Find where the given text appears and provide that cell's center as (x, y) coordinate. 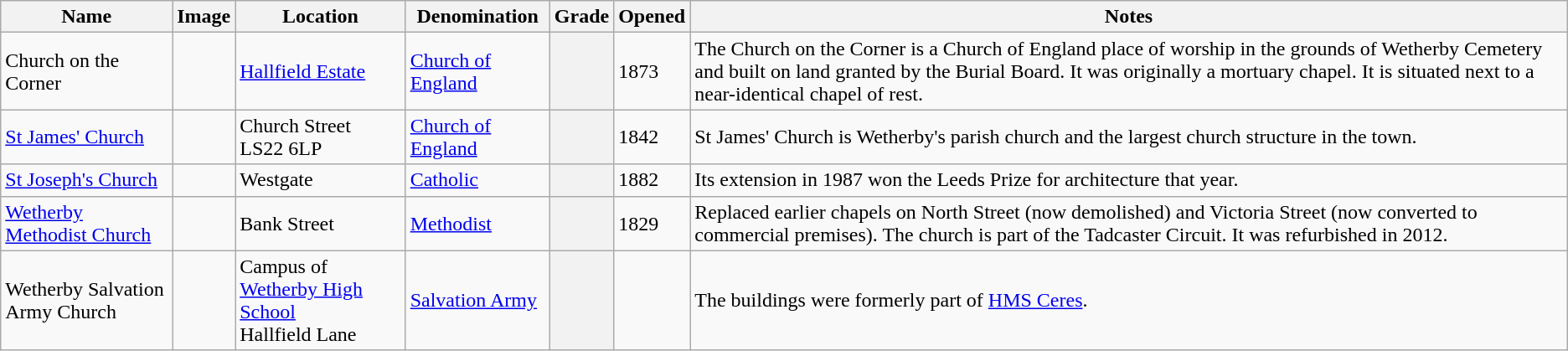
Church StreetLS22 6LP (320, 137)
1829 (652, 223)
1882 (652, 180)
1842 (652, 137)
The buildings were formerly part of HMS Ceres. (1129, 300)
Methodist (477, 223)
Catholic (477, 180)
Bank Street (320, 223)
St James' Church (87, 137)
Notes (1129, 17)
St Joseph's Church (87, 180)
Wetherby Methodist Church (87, 223)
Image (204, 17)
St James' Church is Wetherby's parish church and the largest church structure in the town. (1129, 137)
Opened (652, 17)
Salvation Army (477, 300)
Denomination (477, 17)
Church on the Corner (87, 71)
Campus of Wetherby High SchoolHallfield Lane (320, 300)
Wetherby Salvation Army Church (87, 300)
Grade (581, 17)
Name (87, 17)
1873 (652, 71)
Westgate (320, 180)
Hallfield Estate (320, 71)
Location (320, 17)
Its extension in 1987 won the Leeds Prize for architecture that year. (1129, 180)
